Find where the given text appears and provide that cell's center as [x, y] coordinate. 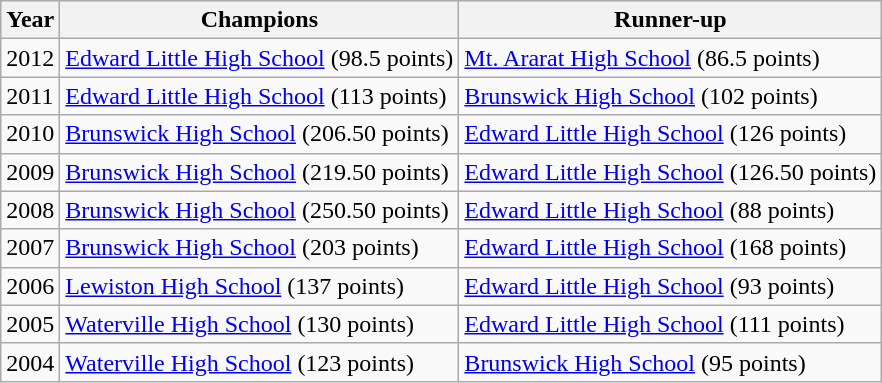
Year [30, 20]
Edward Little High School (113 points) [260, 96]
Lewiston High School (137 points) [260, 286]
Brunswick High School (219.50 points) [260, 172]
Edward Little High School (93 points) [670, 286]
Edward Little High School (126.50 points) [670, 172]
Edward Little High School (111 points) [670, 324]
2007 [30, 248]
Edward Little High School (88 points) [670, 210]
Waterville High School (130 points) [260, 324]
Edward Little High School (126 points) [670, 134]
2011 [30, 96]
Edward Little High School (168 points) [670, 248]
Brunswick High School (203 points) [260, 248]
Waterville High School (123 points) [260, 362]
2008 [30, 210]
2004 [30, 362]
2009 [30, 172]
Brunswick High School (95 points) [670, 362]
Champions [260, 20]
2005 [30, 324]
Mt. Ararat High School (86.5 points) [670, 58]
Brunswick High School (102 points) [670, 96]
2010 [30, 134]
Runner-up [670, 20]
Edward Little High School (98.5 points) [260, 58]
2012 [30, 58]
Brunswick High School (206.50 points) [260, 134]
Brunswick High School (250.50 points) [260, 210]
2006 [30, 286]
